Scan for the cell matching the given text and deliver its [x, y] coordinate at center. 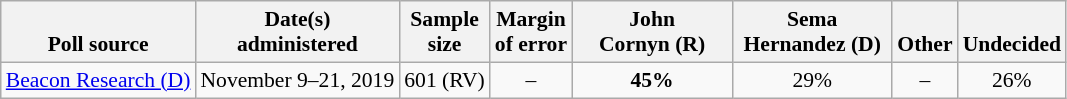
SemaHernandez (D) [812, 32]
Other [924, 32]
29% [812, 80]
45% [652, 80]
Undecided [1012, 32]
26% [1012, 80]
JohnCornyn (R) [652, 32]
601 (RV) [444, 80]
Marginof error [531, 32]
Poll source [98, 32]
November 9–21, 2019 [297, 80]
Samplesize [444, 32]
Date(s)administered [297, 32]
Beacon Research (D) [98, 80]
